Provide the [X, Y] coordinate of the cell's center where the given text is located.  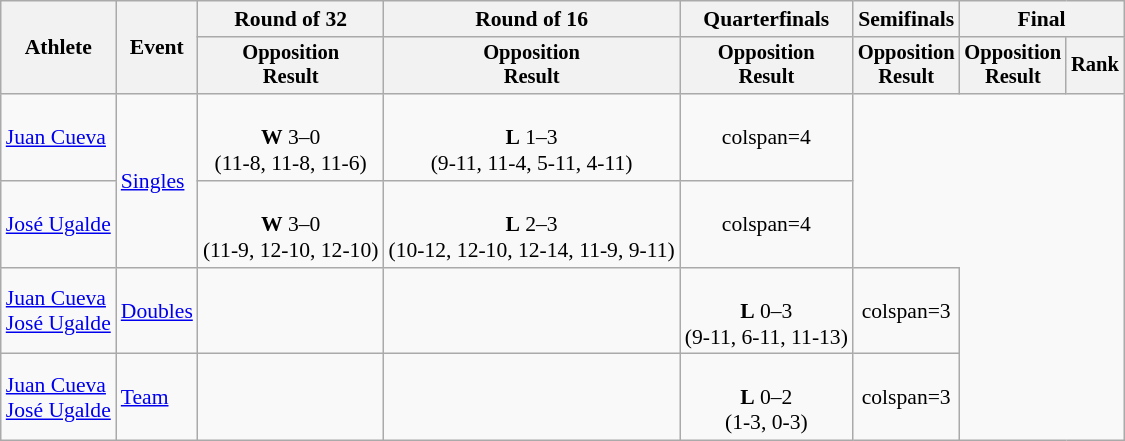
Round of 16 [531, 19]
Singles [157, 180]
Juan Cueva [58, 138]
L 0–3 (9-11, 6-11, 11-13) [766, 312]
L 1–3 (9-11, 11-4, 5-11, 4-11) [531, 138]
Event [157, 48]
W 3–0 (11-8, 11-8, 11-6) [291, 138]
Round of 32 [291, 19]
Rank [1095, 66]
L 0–2 (1-3, 0-3) [766, 398]
W 3–0 (11-9, 12-10, 12-10) [291, 224]
Doubles [157, 312]
Athlete [58, 48]
José Ugalde [58, 224]
Team [157, 398]
L 2–3 (10-12, 12-10, 12-14, 11-9, 9-11) [531, 224]
Quarterfinals [766, 19]
Semifinals [906, 19]
Final [1042, 19]
